Identify which cell holds the provided text, then report its (x, y) central coordinate. 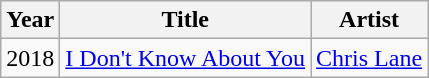
Year (30, 20)
2018 (30, 58)
Title (186, 20)
Chris Lane (370, 58)
I Don't Know About You (186, 58)
Artist (370, 20)
